Capture the cell that displays the provided text and extract its (x, y) central coordinate. 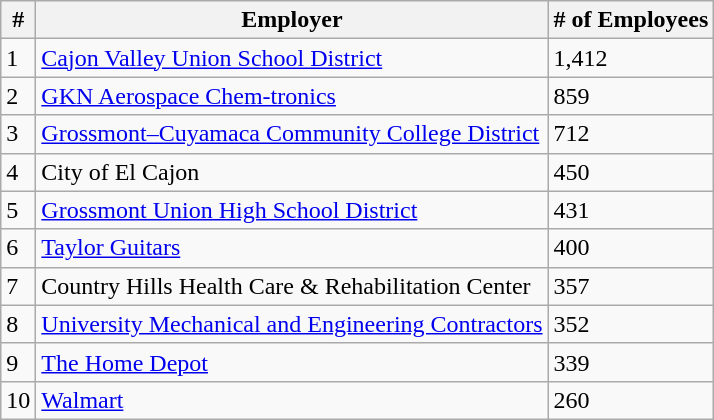
712 (631, 134)
3 (18, 134)
Walmart (292, 400)
8 (18, 324)
1,412 (631, 58)
# of Employees (631, 20)
6 (18, 248)
10 (18, 400)
5 (18, 210)
City of El Cajon (292, 172)
# (18, 20)
Country Hills Health Care & Rehabilitation Center (292, 286)
339 (631, 362)
859 (631, 96)
Grossmont–Cuyamaca Community College District (292, 134)
260 (631, 400)
1 (18, 58)
357 (631, 286)
Grossmont Union High School District (292, 210)
450 (631, 172)
Taylor Guitars (292, 248)
4 (18, 172)
GKN Aerospace Chem-tronics (292, 96)
University Mechanical and Engineering Contractors (292, 324)
The Home Depot (292, 362)
Cajon Valley Union School District (292, 58)
9 (18, 362)
352 (631, 324)
2 (18, 96)
400 (631, 248)
Employer (292, 20)
431 (631, 210)
7 (18, 286)
